Output the (X, Y) coordinate of the center of the cell containing the given text.  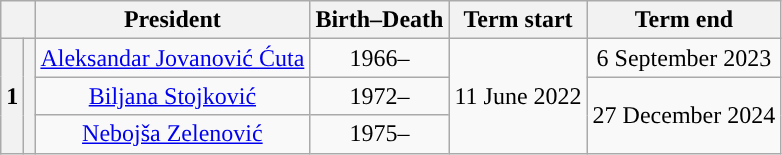
6 September 2023 (684, 58)
Nebojša Zelenović (172, 134)
1966– (380, 58)
Biljana Stojković (172, 96)
11 June 2022 (518, 96)
1 (12, 96)
Birth–Death (380, 20)
1975– (380, 134)
Aleksandar Jovanović Ćuta (172, 58)
Term end (684, 20)
1972– (380, 96)
Term start (518, 20)
President (172, 20)
27 December 2024 (684, 115)
